Extract the (X, Y) coordinate from the center of the cell holding the provided text.  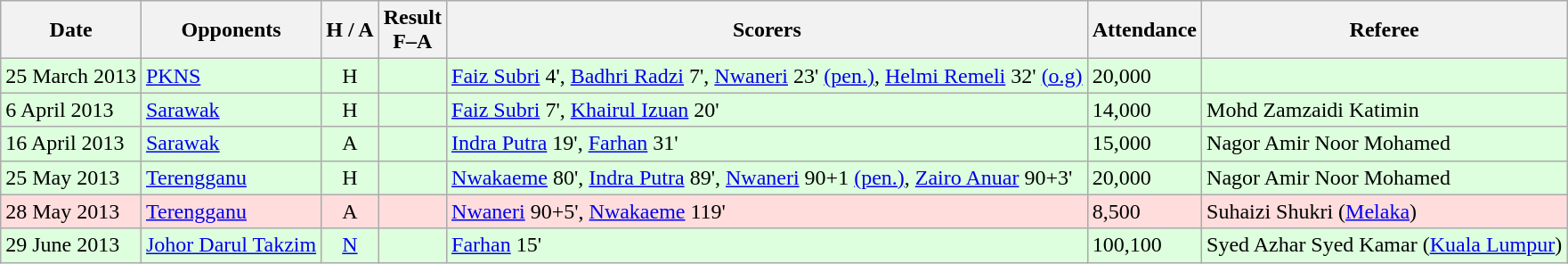
Faiz Subri 4', Badhri Radzi 7', Nwaneri 23' (pen.), Helmi Remeli 32' (o.g) (768, 76)
28 May 2013 (71, 211)
ResultF–A (412, 30)
Farhan 15' (768, 245)
Opponents (231, 30)
Suhaizi Shukri (Melaka) (1385, 211)
Indra Putra 19', Farhan 31' (768, 144)
H / A (350, 30)
14,000 (1144, 110)
29 June 2013 (71, 245)
16 April 2013 (71, 144)
Syed Azhar Syed Kamar (Kuala Lumpur) (1385, 245)
25 May 2013 (71, 177)
Nwaneri 90+5', Nwakaeme 119' (768, 211)
Nwakaeme 80', Indra Putra 89', Nwaneri 90+1 (pen.), Zairo Anuar 90+3' (768, 177)
100,100 (1144, 245)
Johor Darul Takzim (231, 245)
8,500 (1144, 211)
Referee (1385, 30)
15,000 (1144, 144)
Date (71, 30)
Faiz Subri 7', Khairul Izuan 20' (768, 110)
Mohd Zamzaidi Katimin (1385, 110)
PKNS (231, 76)
N (350, 245)
6 April 2013 (71, 110)
Scorers (768, 30)
Attendance (1144, 30)
25 March 2013 (71, 76)
